Detect which cell encompasses the target text, then output its [x, y] center coordinate. 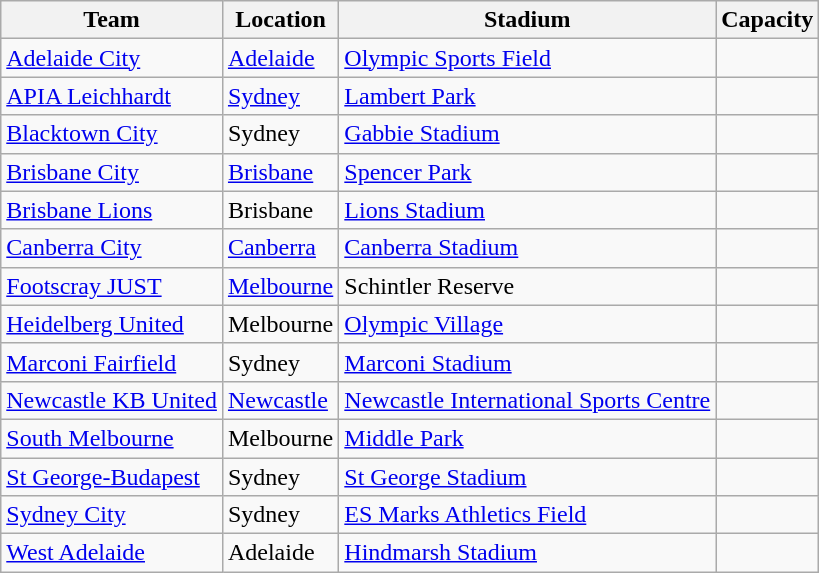
Capacity [768, 20]
Lambert Park [528, 96]
Stadium [528, 20]
Brisbane Lions [112, 210]
Marconi Stadium [528, 362]
Olympic Village [528, 324]
Location [280, 20]
Team [112, 20]
Canberra [280, 248]
Hindmarsh Stadium [528, 553]
Adelaide City [112, 58]
Newcastle International Sports Centre [528, 400]
Blacktown City [112, 134]
Brisbane City [112, 172]
Heidelberg United [112, 324]
West Adelaide [112, 553]
Sydney City [112, 515]
Gabbie Stadium [528, 134]
Schintler Reserve [528, 286]
Newcastle KB United [112, 400]
APIA Leichhardt [112, 96]
Olympic Sports Field [528, 58]
ES Marks Athletics Field [528, 515]
Marconi Fairfield [112, 362]
Lions Stadium [528, 210]
St George-Budapest [112, 477]
Newcastle [280, 400]
St George Stadium [528, 477]
Spencer Park [528, 172]
Footscray JUST [112, 286]
Canberra City [112, 248]
Middle Park [528, 438]
South Melbourne [112, 438]
Canberra Stadium [528, 248]
